Return the (X, Y) coordinate for the center point of the cell that contains the specified text.  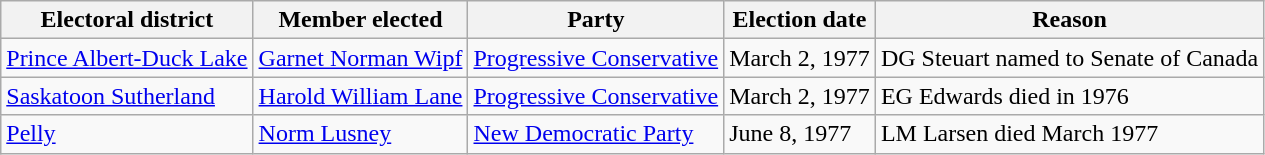
June 8, 1977 (800, 134)
EG Edwards died in 1976 (1069, 96)
Saskatoon Sutherland (127, 96)
Pelly (127, 134)
Election date (800, 20)
Member elected (360, 20)
Prince Albert-Duck Lake (127, 58)
LM Larsen died March 1977 (1069, 134)
Harold William Lane (360, 96)
Electoral district (127, 20)
New Democratic Party (596, 134)
Garnet Norman Wipf (360, 58)
Party (596, 20)
Reason (1069, 20)
DG Steuart named to Senate of Canada (1069, 58)
Norm Lusney (360, 134)
